Return [x, y] of the center of cell containing provided text 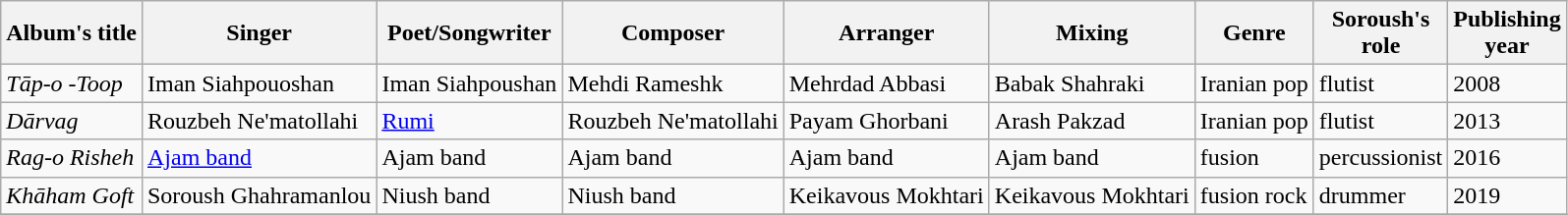
2008 [1507, 83]
Payam Ghorbani [887, 121]
Arash Pakzad [1091, 121]
Dārvag [72, 121]
fusion rock [1254, 195]
2016 [1507, 158]
Composer [672, 33]
Soroush Ghahramanlou [259, 195]
Khāham Goft [72, 195]
percussionist [1380, 158]
Babak Shahraki [1091, 83]
Mehdi Rameshk [672, 83]
Album's title [72, 33]
Tāp-o -Toop [72, 83]
Mixing [1091, 33]
fusion [1254, 158]
Singer [259, 33]
drummer [1380, 195]
Iman Siahpoushan [470, 83]
Iman Siahpouoshan [259, 83]
2013 [1507, 121]
Genre [1254, 33]
Rag-o Risheh [72, 158]
Mehrdad Abbasi [887, 83]
Poet/Songwriter [470, 33]
Soroush'srole [1380, 33]
Rumi [470, 121]
Publishingyear [1507, 33]
2019 [1507, 195]
Arranger [887, 33]
